Detect which cell encompasses the target text, then output its (X, Y) center coordinate. 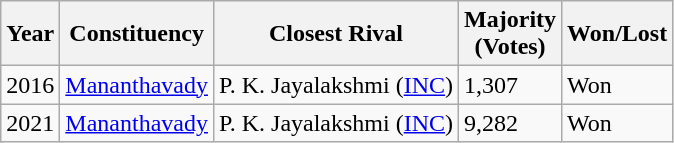
9,282 (510, 123)
Constituency (137, 34)
2016 (30, 85)
2021 (30, 123)
Majority(Votes) (510, 34)
Closest Rival (336, 34)
Won/Lost (618, 34)
1,307 (510, 85)
Year (30, 34)
